Search for the cell housing the specified text and yield its (X, Y) center coordinate. 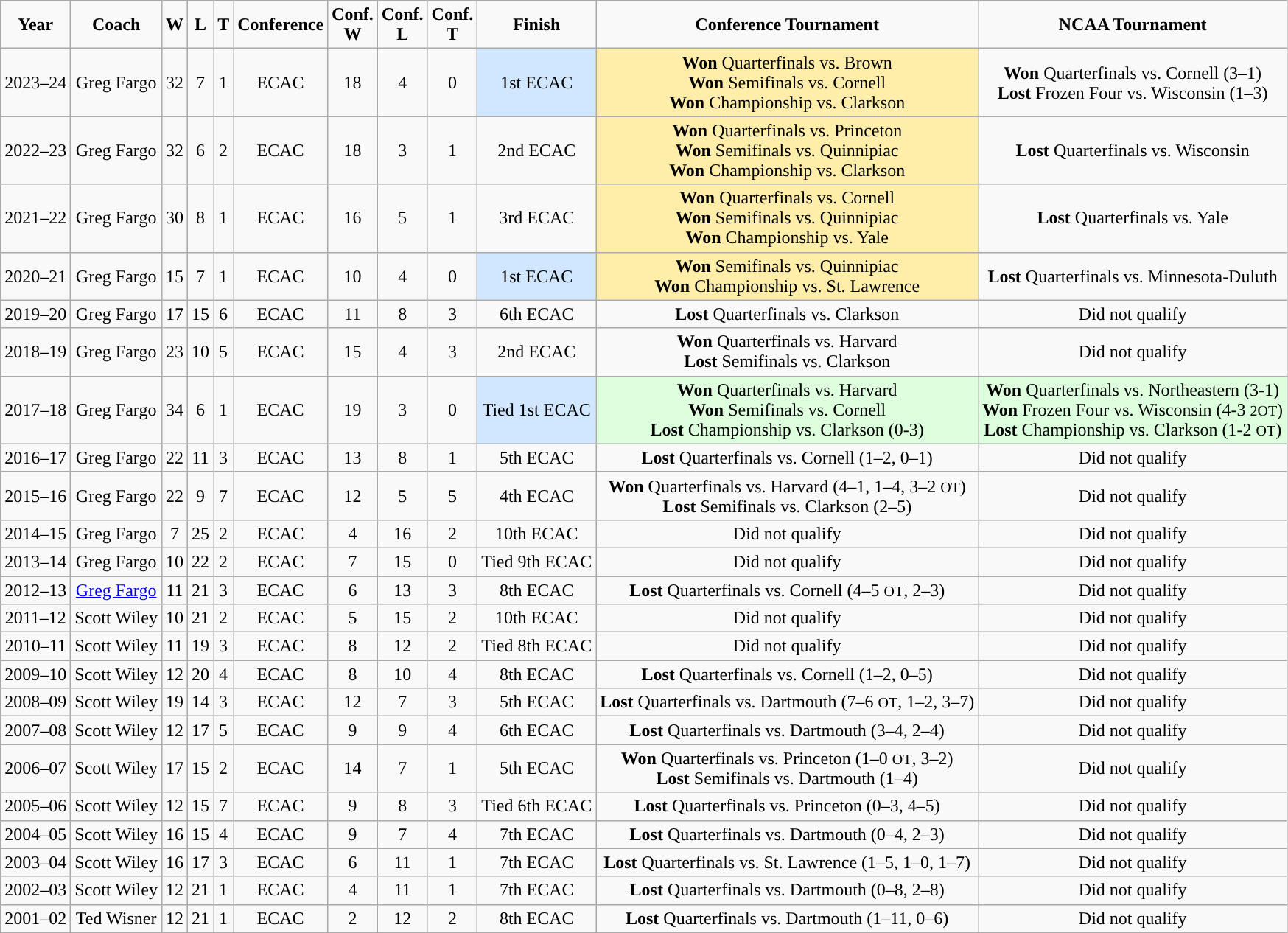
Won Quarterfinals vs. Cornell (3–1) Lost Frozen Four vs. Wisconsin (1–3) (1133, 83)
25 (200, 534)
Lost Quarterfinals vs. Dartmouth (1–11, 0–6) (787, 918)
Lost Quarterfinals vs. Dartmouth (0–8, 2–8) (787, 890)
Won Quarterfinals vs. Harvard (4–1, 1–4, 3–2 OT) Lost Semifinals vs. Clarkson (2–5) (787, 495)
Lost Quarterfinals vs. Dartmouth (0–4, 2–3) (787, 834)
3rd ECAC (536, 218)
Tied 9th ECAC (536, 562)
2006–07 (35, 768)
Won Quarterfinals vs. Harvard Won Semifinals vs. Cornell Lost Championship vs. Clarkson (0-3) (787, 410)
34 (174, 410)
Ted Wisner (116, 918)
2022–23 (35, 150)
23 (174, 352)
2013–14 (35, 562)
Won Quarterfinals vs. Northeastern (3-1) Won Frozen Four vs. Wisconsin (4-3 2OT) Lost Championship vs. Clarkson (1-2 OT) (1133, 410)
20 (200, 674)
L (200, 25)
2003–04 (35, 862)
Conference Tournament (787, 25)
T (224, 25)
Coach (116, 25)
Tied 1st ECAC (536, 410)
Conf. W (353, 25)
Won Quarterfinals vs. Harvard Lost Semifinals vs. Clarkson (787, 352)
4th ECAC (536, 495)
2008–09 (35, 702)
2011–12 (35, 618)
2016–17 (35, 458)
Won Quarterfinals vs. Princeton (1–0 OT, 3–2) Lost Semifinals vs. Dartmouth (1–4) (787, 768)
Won Quarterfinals vs. Cornell Won Semifinals vs. Quinnipiac Won Championship vs. Yale (787, 218)
Lost Quarterfinals vs. Princeton (0–3, 4–5) (787, 806)
Lost Quarterfinals vs. Yale (1133, 218)
Lost Quarterfinals vs. St. Lawrence (1–5, 1–0, 1–7) (787, 862)
Won Quarterfinals vs. Princeton Won Semifinals vs. Quinnipiac Won Championship vs. Clarkson (787, 150)
Lost Quarterfinals vs. Minnesota-Duluth (1133, 276)
Won Quarterfinals vs. Brown Won Semifinals vs. Cornell Won Championship vs. Clarkson (787, 83)
2002–03 (35, 890)
Conf. T (452, 25)
Finish (536, 25)
2023–24 (35, 83)
2005–06 (35, 806)
2020–21 (35, 276)
W (174, 25)
2007–08 (35, 730)
2019–20 (35, 314)
2001–02 (35, 918)
NCAA Tournament (1133, 25)
Conf. L (402, 25)
Lost Quarterfinals vs. Cornell (4–5 OT, 2–3) (787, 590)
2012–13 (35, 590)
Conference (281, 25)
2018–19 (35, 352)
Tied 6th ECAC (536, 806)
2004–05 (35, 834)
2017–18 (35, 410)
Lost Quarterfinals vs. Clarkson (787, 314)
30 (174, 218)
Lost Quarterfinals vs. Cornell (1–2, 0–1) (787, 458)
2010–11 (35, 646)
Lost Quarterfinals vs. Dartmouth (7–6 OT, 1–2, 3–7) (787, 702)
2021–22 (35, 218)
2014–15 (35, 534)
Year (35, 25)
Lost Quarterfinals vs. Dartmouth (3–4, 2–4) (787, 730)
2009–10 (35, 674)
Lost Quarterfinals vs. Cornell (1–2, 0–5) (787, 674)
Tied 8th ECAC (536, 646)
Lost Quarterfinals vs. Wisconsin (1133, 150)
Won Semifinals vs. Quinnipiac Won Championship vs. St. Lawrence (787, 276)
2015–16 (35, 495)
